Provide the [x, y] coordinate of the cell's center where the given text is located.  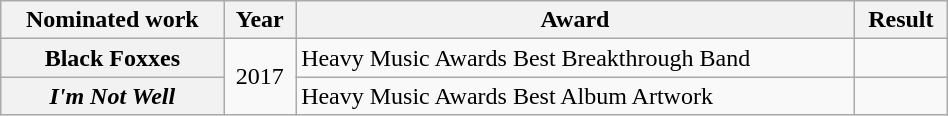
Result [900, 20]
Nominated work [112, 20]
I'm Not Well [112, 96]
Heavy Music Awards Best Album Artwork [576, 96]
Year [260, 20]
2017 [260, 77]
Heavy Music Awards Best Breakthrough Band [576, 58]
Black Foxxes [112, 58]
Award [576, 20]
